Determine the [X, Y] coordinate at the center of the cell enclosing the given text.  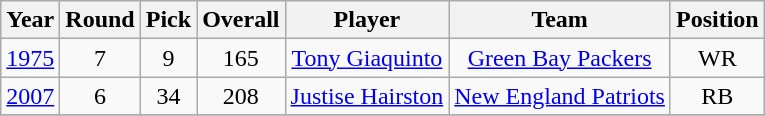
Green Bay Packers [560, 58]
Round [100, 20]
34 [168, 96]
6 [100, 96]
1975 [30, 58]
RB [717, 96]
Position [717, 20]
165 [241, 58]
Tony Giaquinto [367, 58]
2007 [30, 96]
WR [717, 58]
9 [168, 58]
208 [241, 96]
7 [100, 58]
New England Patriots [560, 96]
Player [367, 20]
Justise Hairston [367, 96]
Pick [168, 20]
Overall [241, 20]
Year [30, 20]
Team [560, 20]
